Identify which cell holds the provided text, then report its (X, Y) central coordinate. 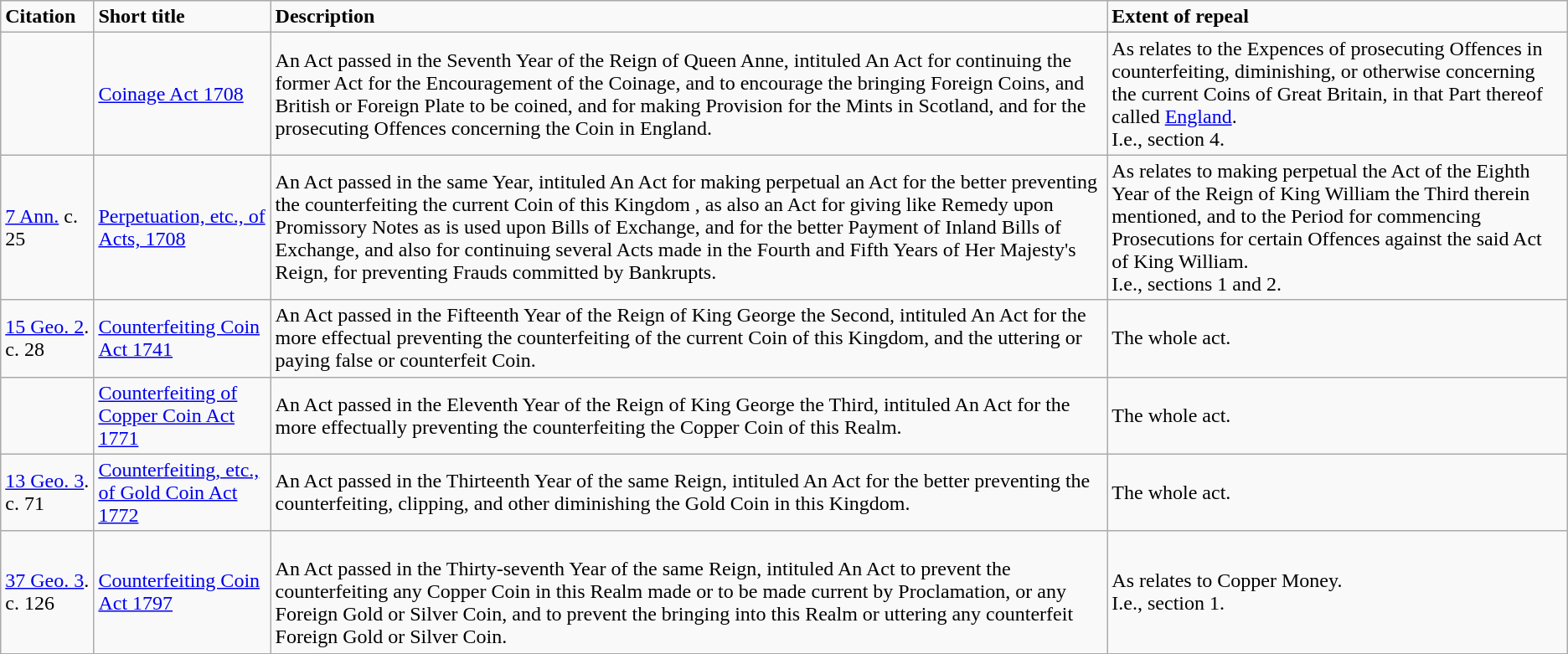
Counterfeiting Coin Act 1797 (183, 592)
Perpetuation, etc., of Acts, 1708 (183, 228)
Coinage Act 1708 (183, 94)
Counterfeiting Coin Act 1741 (183, 338)
Counterfeiting of Copper Coin Act 1771 (183, 415)
As relates to Copper Money.I.e., section 1. (1337, 592)
15 Geo. 2. c. 28 (47, 338)
37 Geo. 3. c. 126 (47, 592)
Description (689, 17)
7 Ann. c. 25 (47, 228)
Short title (183, 17)
Citation (47, 17)
Counterfeiting, etc., of Gold Coin Act 1772 (183, 492)
13 Geo. 3. c. 71 (47, 492)
Extent of repeal (1337, 17)
